Search for the cell housing the specified text and yield its (X, Y) center coordinate. 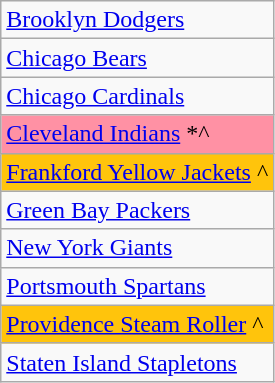
Green Bay Packers (138, 210)
Brooklyn Dodgers (138, 20)
Portsmouth Spartans (138, 286)
Staten Island Stapletons (138, 362)
Chicago Bears (138, 58)
Cleveland Indians *^ (138, 134)
Chicago Cardinals (138, 96)
Providence Steam Roller ^ (138, 324)
Frankford Yellow Jackets ^ (138, 172)
New York Giants (138, 248)
